Find where the given text appears and provide that cell's center as [x, y] coordinate. 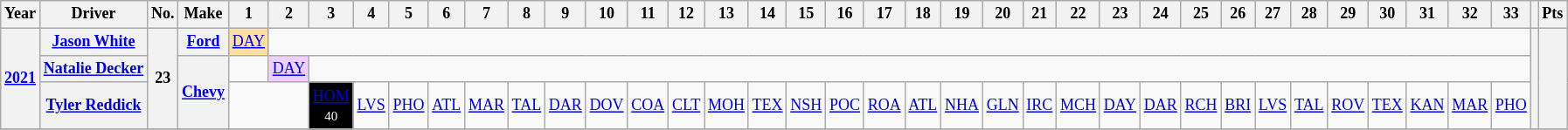
COA [649, 106]
Chevy [204, 92]
28 [1309, 14]
11 [649, 14]
22 [1079, 14]
3 [330, 14]
1 [248, 14]
24 [1161, 14]
30 [1387, 14]
Tyler Reddick [93, 106]
HOM40 [330, 106]
31 [1427, 14]
16 [845, 14]
13 [727, 14]
NSH [806, 106]
19 [962, 14]
5 [409, 14]
17 [885, 14]
15 [806, 14]
MCH [1079, 106]
27 [1273, 14]
ROA [885, 106]
CLT [687, 106]
DOV [607, 106]
32 [1470, 14]
Ford [204, 42]
Year [21, 14]
ROV [1348, 106]
MOH [727, 106]
BRI [1238, 106]
21 [1040, 14]
20 [1003, 14]
Driver [93, 14]
8 [526, 14]
No. [163, 14]
2 [288, 14]
9 [566, 14]
KAN [1427, 106]
7 [487, 14]
Make [204, 14]
26 [1238, 14]
RCH [1201, 106]
4 [371, 14]
POC [845, 106]
2021 [21, 79]
Jason White [93, 42]
NHA [962, 106]
12 [687, 14]
33 [1512, 14]
29 [1348, 14]
Natalie Decker [93, 68]
GLN [1003, 106]
Pts [1552, 14]
10 [607, 14]
IRC [1040, 106]
18 [923, 14]
25 [1201, 14]
14 [767, 14]
6 [447, 14]
